For the text-containing cell, return its midpoint in [x, y] coordinate format. 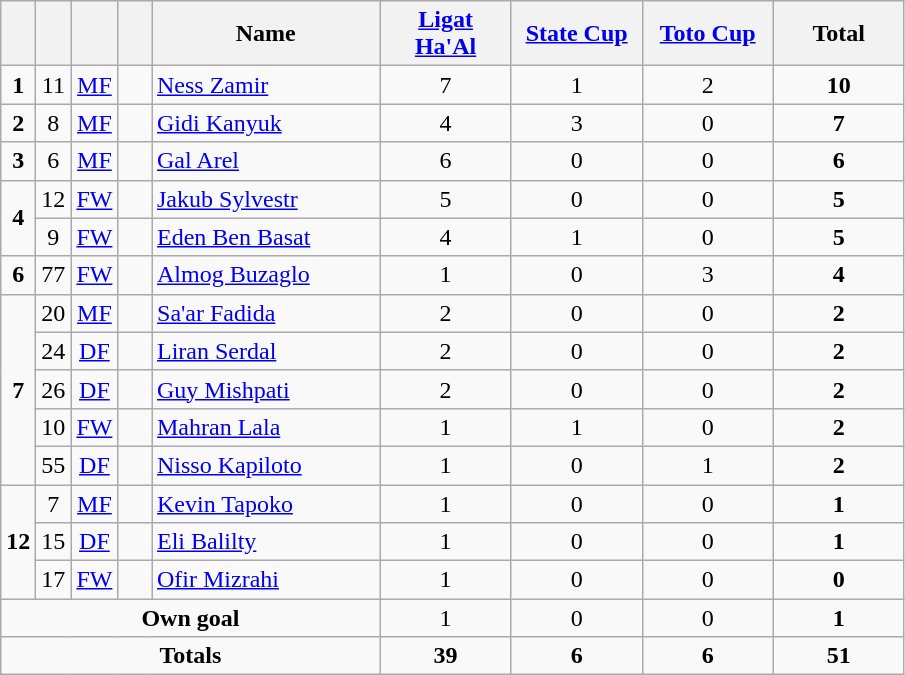
17 [54, 580]
Eden Ben Basat [266, 237]
Sa'ar Fadida [266, 313]
Jakub Sylvestr [266, 199]
9 [54, 237]
55 [54, 465]
15 [54, 542]
Almog Buzaglo [266, 275]
Gidi Kanyuk [266, 123]
8 [54, 123]
77 [54, 275]
Nisso Kapiloto [266, 465]
Toto Cup [708, 34]
20 [54, 313]
Totals [190, 656]
State Cup [576, 34]
Mahran Lala [266, 427]
Ness Zamir [266, 85]
Own goal [190, 618]
39 [446, 656]
Name [266, 34]
Liran Serdal [266, 351]
Total [838, 34]
51 [838, 656]
11 [54, 85]
Guy Mishpati [266, 389]
Gal Arel [266, 161]
Ligat Ha'Al [446, 34]
Kevin Tapoko [266, 503]
24 [54, 351]
Ofir Mizrahi [266, 580]
Eli Balilty [266, 542]
26 [54, 389]
